Provide the (X, Y) coordinate of the cell's center where the given text is located.  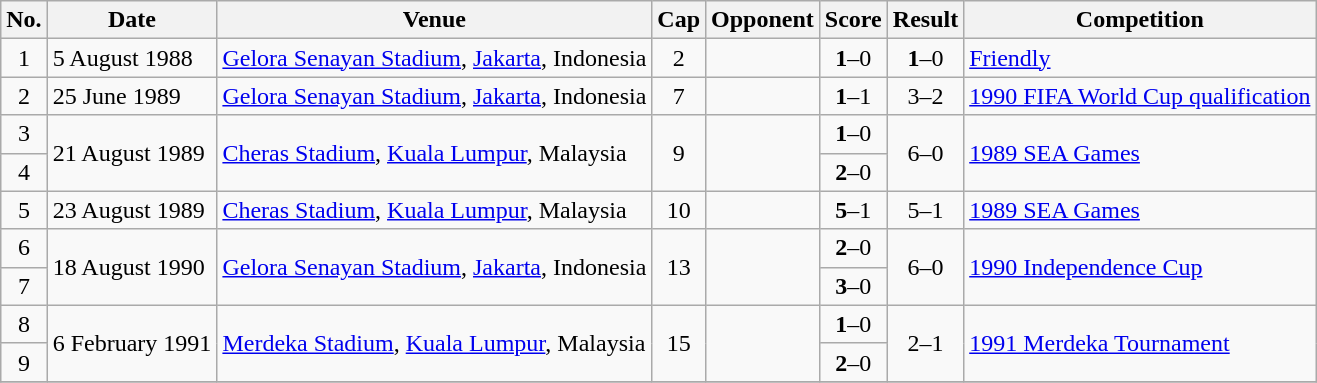
6 February 1991 (132, 343)
21 August 1989 (132, 153)
3 (24, 134)
23 August 1989 (132, 210)
5 (24, 210)
1–1 (853, 96)
25 June 1989 (132, 96)
3–2 (925, 96)
2–1 (925, 343)
15 (679, 343)
6 (24, 248)
Opponent (763, 20)
8 (24, 324)
Result (925, 20)
5 August 1988 (132, 58)
18 August 1990 (132, 267)
Merdeka Stadium, Kuala Lumpur, Malaysia (434, 343)
Date (132, 20)
1990 FIFA World Cup qualification (1140, 96)
1991 Merdeka Tournament (1140, 343)
1 (24, 58)
1990 Independence Cup (1140, 267)
13 (679, 267)
Score (853, 20)
Venue (434, 20)
Competition (1140, 20)
4 (24, 172)
10 (679, 210)
Cap (679, 20)
Friendly (1140, 58)
No. (24, 20)
3–0 (853, 286)
